For the text-containing cell, return its midpoint in [X, Y] coordinate format. 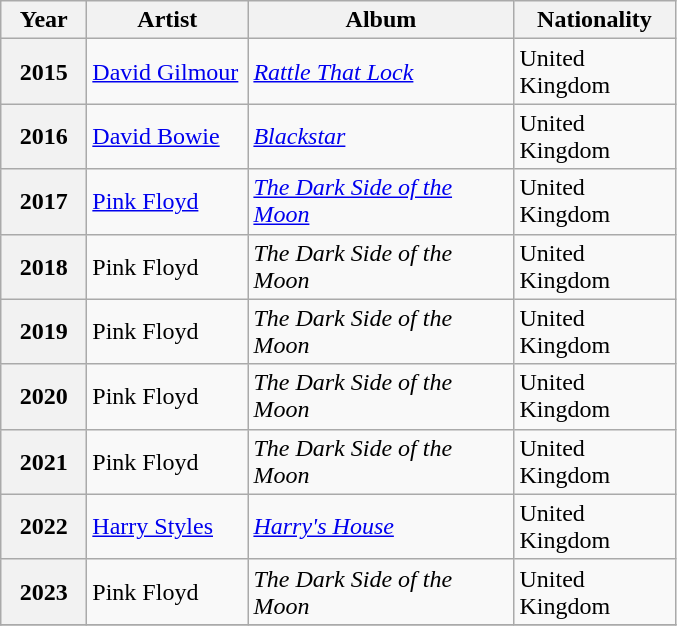
2015 [44, 72]
Rattle That Lock [381, 72]
2017 [44, 202]
2019 [44, 332]
Album [381, 20]
Nationality [594, 20]
Artist [168, 20]
Blackstar [381, 136]
2022 [44, 526]
2018 [44, 266]
Harry Styles [168, 526]
2021 [44, 462]
Year [44, 20]
Harry's House [381, 526]
2023 [44, 592]
David Bowie [168, 136]
2016 [44, 136]
David Gilmour [168, 72]
2020 [44, 396]
